Pinpoint the cell where the given text exists, returning its (x, y) midpoint coordinate. 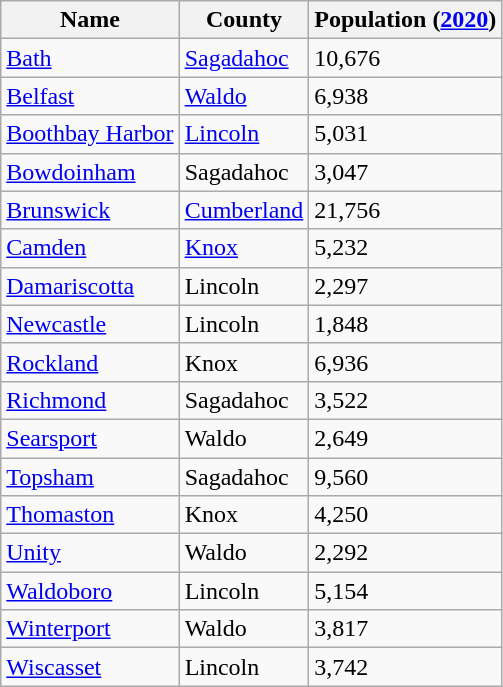
County (244, 20)
Thomaston (90, 515)
Bowdoinham (90, 172)
Newcastle (90, 324)
2,649 (406, 438)
Topsham (90, 477)
9,560 (406, 477)
1,848 (406, 324)
5,031 (406, 134)
3,817 (406, 629)
Brunswick (90, 210)
Cumberland (244, 210)
Winterport (90, 629)
4,250 (406, 515)
21,756 (406, 210)
Wiscasset (90, 667)
6,938 (406, 96)
Bath (90, 58)
Richmond (90, 400)
2,292 (406, 553)
10,676 (406, 58)
Searsport (90, 438)
Camden (90, 248)
Name (90, 20)
Belfast (90, 96)
3,047 (406, 172)
5,232 (406, 248)
Population (2020) (406, 20)
Damariscotta (90, 286)
3,742 (406, 667)
Rockland (90, 362)
3,522 (406, 400)
Unity (90, 553)
Waldoboro (90, 591)
5,154 (406, 591)
Boothbay Harbor (90, 134)
2,297 (406, 286)
6,936 (406, 362)
